Find where the given text appears and provide that cell's center as (X, Y) coordinate. 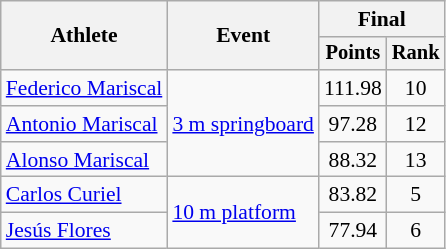
Event (243, 36)
13 (416, 160)
77.94 (353, 231)
Antonio Mariscal (84, 124)
5 (416, 195)
Athlete (84, 36)
Alonso Mariscal (84, 160)
Federico Mariscal (84, 88)
6 (416, 231)
Final (382, 19)
Points (353, 54)
3 m springboard (243, 124)
97.28 (353, 124)
12 (416, 124)
111.98 (353, 88)
88.32 (353, 160)
83.82 (353, 195)
Jesús Flores (84, 231)
10 (416, 88)
Carlos Curiel (84, 195)
Rank (416, 54)
10 m platform (243, 212)
